Locate the cell with the specified text and output its (x, y) center coordinate. 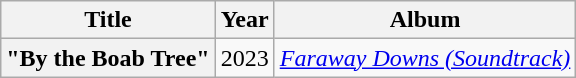
Year (244, 20)
Title (108, 20)
Album (425, 20)
2023 (244, 58)
"By the Boab Tree" (108, 58)
Faraway Downs (Soundtrack) (425, 58)
